Detect which cell encompasses the target text, then output its [x, y] center coordinate. 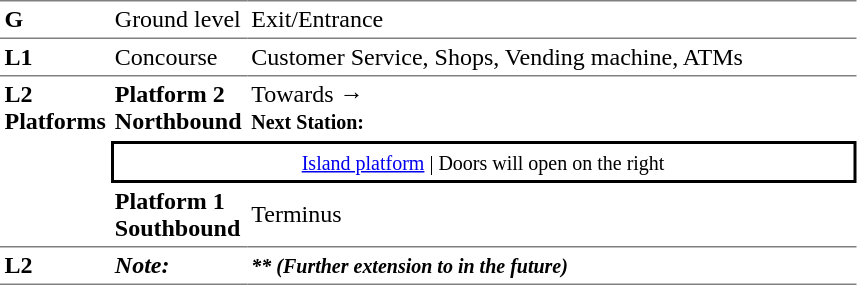
Concourse [178, 58]
Customer Service, Shops, Vending machine, ATMs [552, 58]
G [55, 20]
Platform 1Southbound [178, 215]
L2Platforms [55, 162]
Island platform | Doors will open on the right [483, 162]
Platform 2Northbound [178, 108]
L1 [55, 58]
Exit/Entrance [552, 20]
Ground level [178, 20]
Towards → Next Station: [552, 108]
Terminus [552, 215]
